Find where the given text appears and provide that cell's center as (x, y) coordinate. 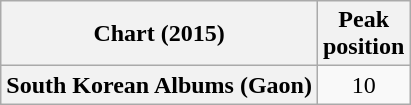
South Korean Albums (Gaon) (160, 85)
10 (363, 85)
Chart (2015) (160, 34)
Peakposition (363, 34)
